Extract the (x, y) coordinate from the center of the cell holding the provided text.  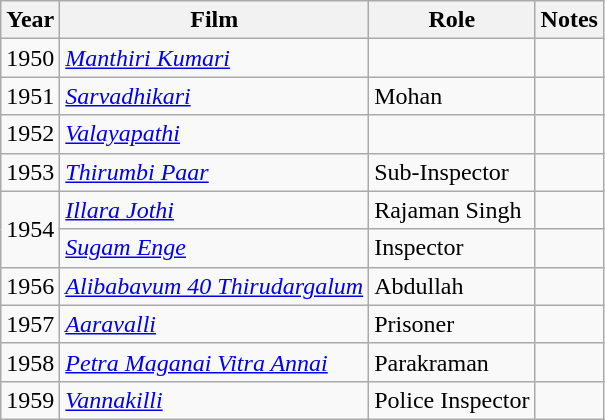
Valayapathi (214, 134)
Abdullah (452, 286)
1957 (30, 324)
1958 (30, 362)
Prisoner (452, 324)
Year (30, 20)
1954 (30, 229)
Parakraman (452, 362)
Mohan (452, 96)
Illara Jothi (214, 210)
Petra Maganai Vitra Annai (214, 362)
Manthiri Kumari (214, 58)
1950 (30, 58)
1956 (30, 286)
Thirumbi Paar (214, 172)
Alibabavum 40 Thirudargalum (214, 286)
Vannakilli (214, 400)
1953 (30, 172)
Rajaman Singh (452, 210)
Police Inspector (452, 400)
Aaravalli (214, 324)
Film (214, 20)
1952 (30, 134)
Notes (569, 20)
Role (452, 20)
Sugam Enge (214, 248)
1951 (30, 96)
Sarvadhikari (214, 96)
1959 (30, 400)
Sub-Inspector (452, 172)
Inspector (452, 248)
